From the cell containing the given text, extract its center point as (X, Y) coordinate. 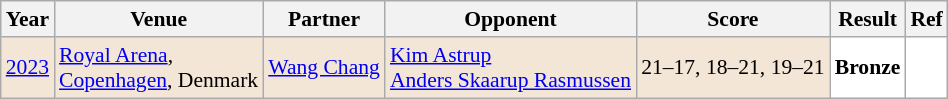
Score (733, 19)
Kim Astrup Anders Skaarup Rasmussen (510, 68)
Wang Chang (324, 68)
Partner (324, 19)
Bronze (868, 68)
2023 (28, 68)
Venue (158, 19)
Royal Arena,Copenhagen, Denmark (158, 68)
Result (868, 19)
Year (28, 19)
Ref (926, 19)
Opponent (510, 19)
21–17, 18–21, 19–21 (733, 68)
